Find where the given text appears and provide that cell's center as [X, Y] coordinate. 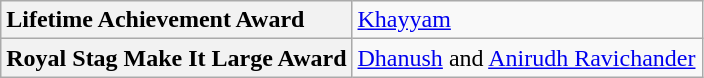
Lifetime Achievement Award [176, 20]
Khayyam [528, 20]
Royal Stag Make It Large Award [176, 58]
Dhanush and Anirudh Ravichander [528, 58]
